Scan for the cell matching the given text and deliver its [X, Y] coordinate at center. 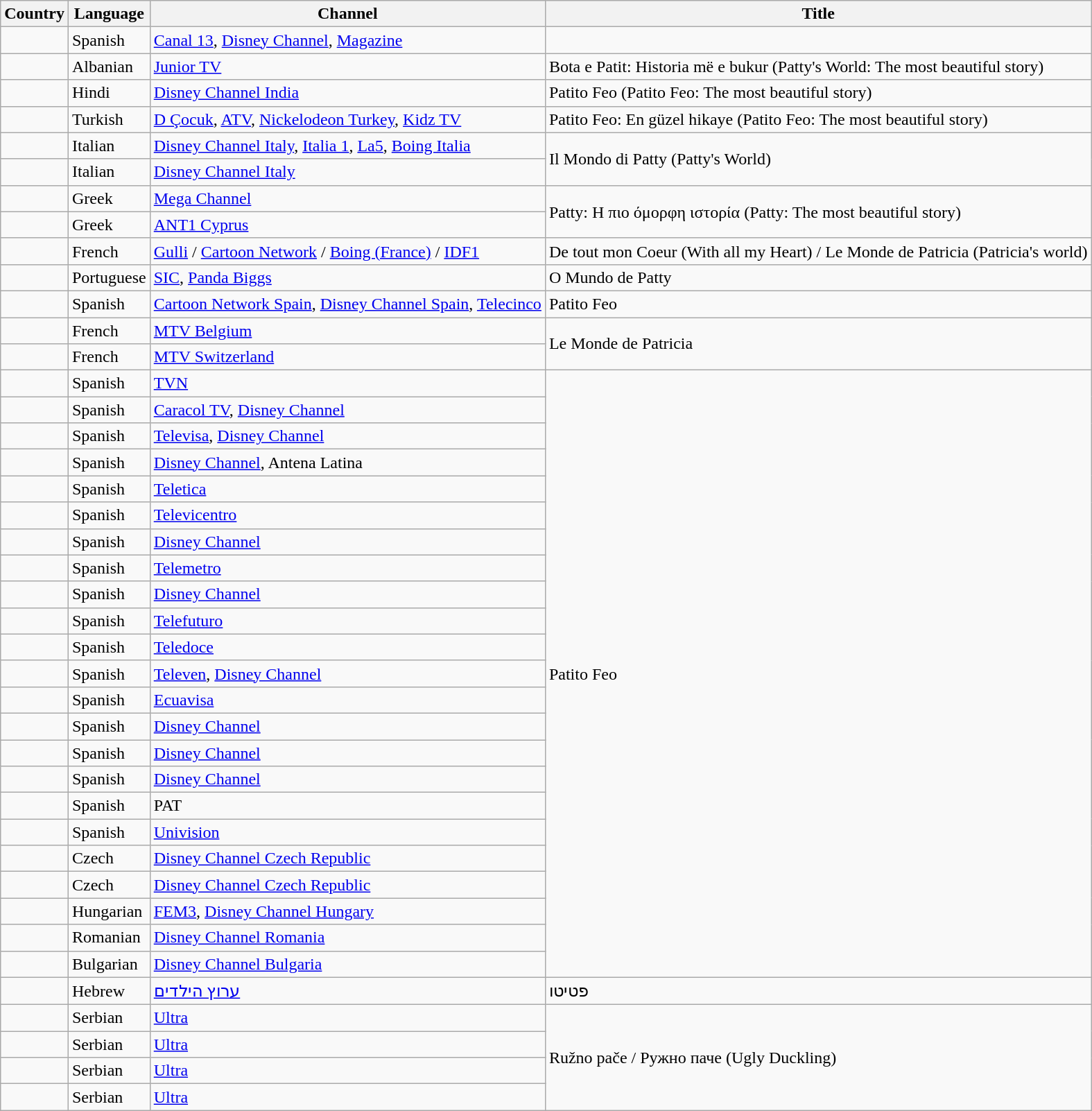
MTV Switzerland [347, 357]
Portuguese [109, 277]
Disney Channel India [347, 93]
SIC, Panda Biggs [347, 277]
פטיטו [818, 991]
MTV Belgium [347, 331]
FEM3, Disney Channel Hungary [347, 911]
Ružno pače / Ружно паче (Ugly Duckling) [818, 1058]
Hungarian [109, 911]
Teledoce [347, 647]
Le Monde de Patricia [818, 344]
Univision [347, 832]
O Mundo de Patty [818, 277]
Disney Channel Bulgaria [347, 964]
Junior TV [347, 67]
Hebrew [109, 991]
Disney Channel Italy, Italia 1, La5, Boing Italia [347, 146]
Ecuavisa [347, 700]
Telefuturo [347, 621]
Telemetro [347, 568]
ANT1 Cyprus [347, 225]
Televicentro [347, 515]
Hindi [109, 93]
Teletica [347, 489]
Title [818, 14]
Language [109, 14]
Il Mondo di Patty (Patty's World) [818, 159]
Cartoon Network Spain, Disney Channel Spain, Telecinco [347, 304]
D Çocuk, ATV, Nickelodeon Turkey, Kidz TV [347, 119]
Gulli / Cartoon Network / Boing (France) / IDF1 [347, 251]
ערוץ הילדים [347, 991]
Bota e Patit: Historia më e bukur (Patty's World: The most beautiful story) [818, 67]
PAT [347, 806]
Disney Channel Romania [347, 938]
Romanian [109, 938]
De tout mon Coeur (With all my Heart) / Le Monde de Patricia (Patricia's world) [818, 251]
Mega Channel [347, 198]
TVN [347, 384]
Albanian [109, 67]
Patito Feo: En güzel hikaye (Patito Feo: The most beautiful story) [818, 119]
Turkish [109, 119]
Bulgarian [109, 964]
Country [35, 14]
Canal 13, Disney Channel, Magazine [347, 40]
Caracol TV, Disney Channel [347, 410]
Disney Channel, Antena Latina [347, 463]
Channel [347, 14]
Televisa, Disney Channel [347, 436]
Patito Feo (Patito Feo: The most beautiful story) [818, 93]
Disney Channel Italy [347, 172]
Televen, Disney Channel [347, 673]
Patty: Η πιο όμορφη ιστορία (Patty: The most beautiful story) [818, 212]
